Extract the [X, Y] coordinate from the center of the cell holding the provided text.  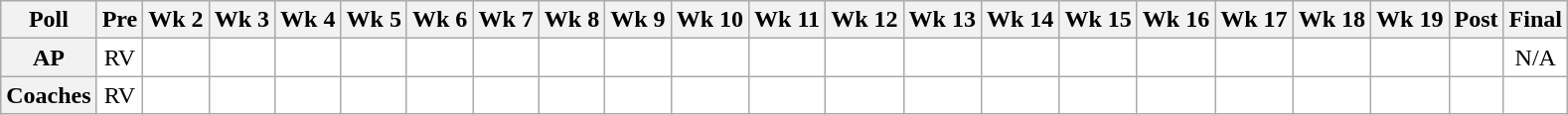
Wk 9 [638, 20]
Wk 4 [308, 20]
Wk 16 [1176, 20]
Wk 14 [1019, 20]
Wk 19 [1410, 20]
Poll [49, 20]
Wk 15 [1098, 20]
Wk 17 [1254, 20]
Wk 8 [571, 20]
AP [49, 57]
Wk 2 [176, 20]
Final [1535, 20]
Wk 11 [787, 20]
Wk 12 [864, 20]
Post [1477, 20]
Wk 10 [709, 20]
N/A [1535, 57]
Wk 5 [374, 20]
Wk 7 [506, 20]
Pre [119, 20]
Wk 13 [942, 20]
Wk 6 [439, 20]
Wk 3 [241, 20]
Coaches [49, 95]
Wk 18 [1332, 20]
